Search for the cell housing the specified text and yield its [X, Y] center coordinate. 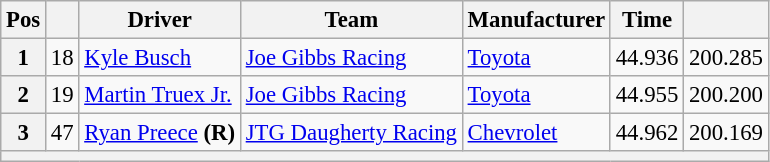
Kyle Busch [160, 58]
Team [351, 20]
19 [62, 95]
Martin Truex Jr. [160, 95]
1 [24, 58]
2 [24, 95]
JTG Daugherty Racing [351, 133]
Ryan Preece (R) [160, 133]
44.955 [646, 95]
47 [62, 133]
44.936 [646, 58]
18 [62, 58]
Manufacturer [536, 20]
200.200 [726, 95]
Pos [24, 20]
3 [24, 133]
Time [646, 20]
44.962 [646, 133]
Chevrolet [536, 133]
Driver [160, 20]
200.285 [726, 58]
200.169 [726, 133]
